Provide the (x, y) coordinate of the cell's center where the given text is located.  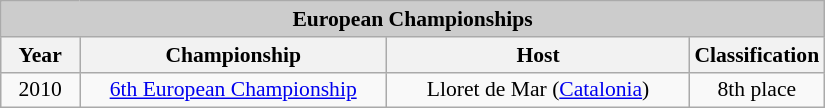
6th European Championship (234, 90)
European Championships (413, 19)
8th place (756, 90)
Championship (234, 55)
Year (40, 55)
Lloret de Mar (Catalonia) (538, 90)
Classification (756, 55)
Host (538, 55)
2010 (40, 90)
